Scan for the cell matching the given text and deliver its [X, Y] coordinate at center. 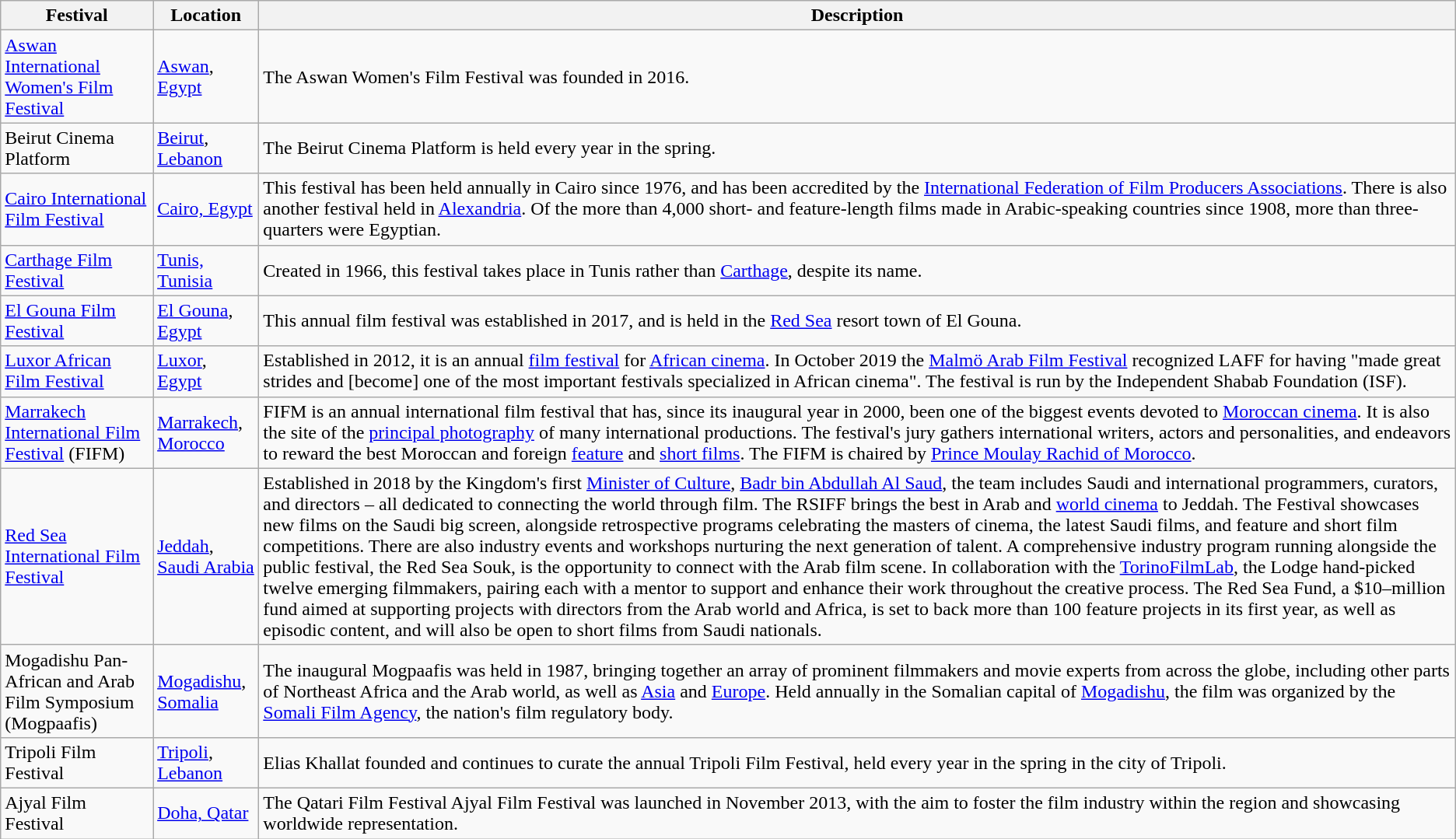
Doha, Qatar [206, 813]
Ajyal Film Festival [77, 813]
The Beirut Cinema Platform is held every year in the spring. [857, 148]
Beirut Cinema Platform [77, 148]
Jeddah, Saudi Arabia [206, 557]
El Gouna, Egypt [206, 320]
Location [206, 16]
Beirut, Lebanon [206, 148]
Mogadishu, Somalia [206, 690]
Marrakech International Film Festival (FIFM) [77, 432]
Tripoli Film Festival [77, 762]
Description [857, 16]
Created in 1966, this festival takes place in Tunis rather than Carthage, despite its name. [857, 271]
Elias Khallat founded and continues to curate the annual Tripoli Film Festival, held every year in the spring in the city of Tripoli. [857, 762]
Cairo, Egypt [206, 209]
Cairo International Film Festival [77, 209]
Tripoli, Lebanon [206, 762]
Mogadishu Pan-African and Arab Film Symposium (Mogpaafis) [77, 690]
Aswan International Women's Film Festival [77, 76]
Red Sea International Film Festival [77, 557]
The Aswan Women's Film Festival was founded in 2016. [857, 76]
Carthage Film Festival [77, 271]
El Gouna Film Festival [77, 320]
Luxor, Egypt [206, 372]
This annual film festival was established in 2017, and is held in the Red Sea resort town of El Gouna. [857, 320]
Marrakech, Morocco [206, 432]
Luxor African Film Festival [77, 372]
Tunis, Tunisia [206, 271]
Aswan, Egypt [206, 76]
Festival [77, 16]
